Identify which cell holds the provided text, then report its (x, y) central coordinate. 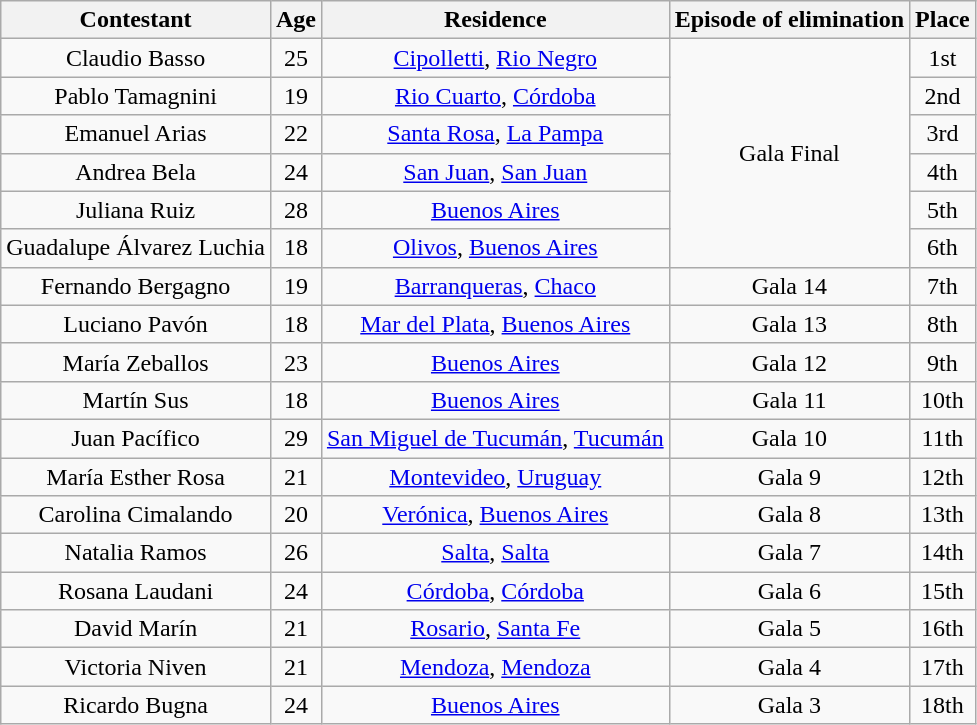
Contestant (136, 20)
7th (943, 286)
Residence (495, 20)
Salta, Salta (495, 553)
6th (943, 248)
Gala Final (789, 153)
8th (943, 324)
Gala 9 (789, 477)
María Zeballos (136, 362)
Gala 3 (789, 705)
Juan Pacífico (136, 438)
2nd (943, 96)
4th (943, 172)
28 (296, 210)
Gala 14 (789, 286)
Mar del Plata, Buenos Aires (495, 324)
Gala 12 (789, 362)
Cipolletti, Rio Negro (495, 58)
Episode of elimination (789, 20)
Ricardo Bugna (136, 705)
1st (943, 58)
13th (943, 515)
11th (943, 438)
Gala 11 (789, 400)
9th (943, 362)
22 (296, 134)
Gala 6 (789, 591)
Andrea Bela (136, 172)
Gala 5 (789, 629)
17th (943, 667)
Carolina Cimalando (136, 515)
5th (943, 210)
Montevideo, Uruguay (495, 477)
25 (296, 58)
26 (296, 553)
Luciano Pavón (136, 324)
10th (943, 400)
Gala 4 (789, 667)
San Juan, San Juan (495, 172)
Martín Sus (136, 400)
Rosario, Santa Fe (495, 629)
Victoria Niven (136, 667)
Juliana Ruiz (136, 210)
San Miguel de Tucumán, Tucumán (495, 438)
María Esther Rosa (136, 477)
18th (943, 705)
Olivos, Buenos Aires (495, 248)
Gala 13 (789, 324)
3rd (943, 134)
Santa Rosa, La Pampa (495, 134)
23 (296, 362)
Barranqueras, Chaco (495, 286)
Emanuel Arias (136, 134)
Mendoza, Mendoza (495, 667)
Gala 10 (789, 438)
Rio Cuarto, Córdoba (495, 96)
14th (943, 553)
Guadalupe Álvarez Luchia (136, 248)
Age (296, 20)
David Marín (136, 629)
Place (943, 20)
Gala 8 (789, 515)
Fernando Bergagno (136, 286)
Pablo Tamagnini (136, 96)
16th (943, 629)
Verónica, Buenos Aires (495, 515)
12th (943, 477)
Claudio Basso (136, 58)
20 (296, 515)
Córdoba, Córdoba (495, 591)
29 (296, 438)
Natalia Ramos (136, 553)
Gala 7 (789, 553)
Rosana Laudani (136, 591)
15th (943, 591)
